Scan for the cell matching the given text and deliver its (X, Y) coordinate at center. 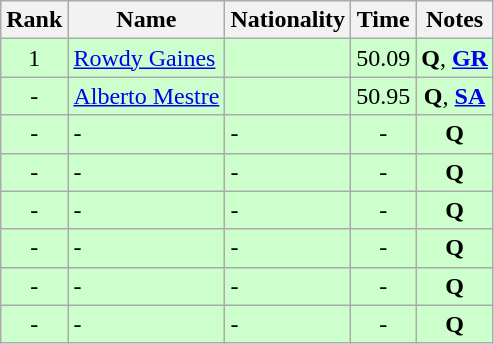
Nationality (288, 20)
50.09 (384, 58)
Q, GR (455, 58)
Name (146, 20)
Q, SA (455, 96)
Rowdy Gaines (146, 58)
Notes (455, 20)
Rank (34, 20)
1 (34, 58)
50.95 (384, 96)
Alberto Mestre (146, 96)
Time (384, 20)
